Return (X, Y) of the center of cell containing provided text 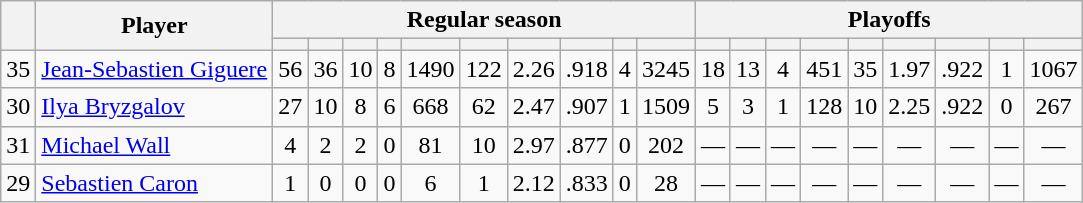
1509 (666, 107)
Regular season (484, 20)
3 (748, 107)
.877 (586, 145)
28 (666, 183)
2.26 (534, 69)
1067 (1054, 69)
Ilya Bryzgalov (154, 107)
1.97 (910, 69)
5 (712, 107)
2.97 (534, 145)
Jean-Sebastien Giguere (154, 69)
13 (748, 69)
81 (430, 145)
56 (290, 69)
.918 (586, 69)
202 (666, 145)
.907 (586, 107)
128 (824, 107)
30 (18, 107)
451 (824, 69)
1490 (430, 69)
2.12 (534, 183)
3245 (666, 69)
62 (484, 107)
29 (18, 183)
18 (712, 69)
Michael Wall (154, 145)
.833 (586, 183)
Sebastien Caron (154, 183)
2.47 (534, 107)
267 (1054, 107)
Player (154, 26)
Playoffs (889, 20)
31 (18, 145)
27 (290, 107)
668 (430, 107)
122 (484, 69)
36 (326, 69)
2.25 (910, 107)
